Pinpoint the cell where the given text exists, returning its (x, y) midpoint coordinate. 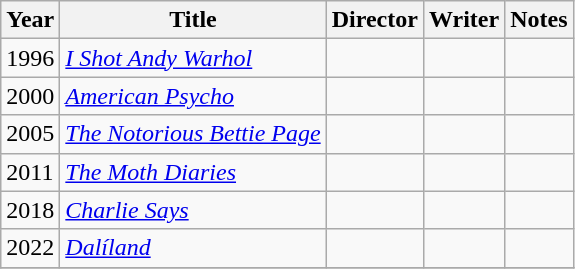
2018 (30, 210)
2000 (30, 96)
2011 (30, 172)
Director (374, 20)
Year (30, 20)
The Notorious Bettie Page (193, 134)
Writer (464, 20)
The Moth Diaries (193, 172)
Notes (539, 20)
Title (193, 20)
American Psycho (193, 96)
1996 (30, 58)
2022 (30, 248)
Dalíland (193, 248)
2005 (30, 134)
I Shot Andy Warhol (193, 58)
Charlie Says (193, 210)
